For the text-containing cell, return its midpoint in [X, Y] coordinate format. 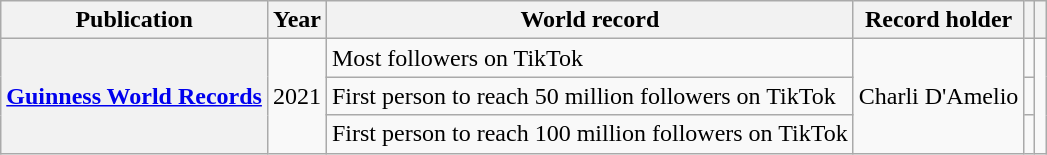
First person to reach 100 million followers on TikTok [590, 134]
2021 [296, 96]
Publication [134, 20]
Record holder [938, 20]
World record [590, 20]
Charli D'Amelio [938, 96]
Year [296, 20]
Most followers on TikTok [590, 58]
Guinness World Records [134, 96]
First person to reach 50 million followers on TikTok [590, 96]
